Find where the given text appears and provide that cell's center as (X, Y) coordinate. 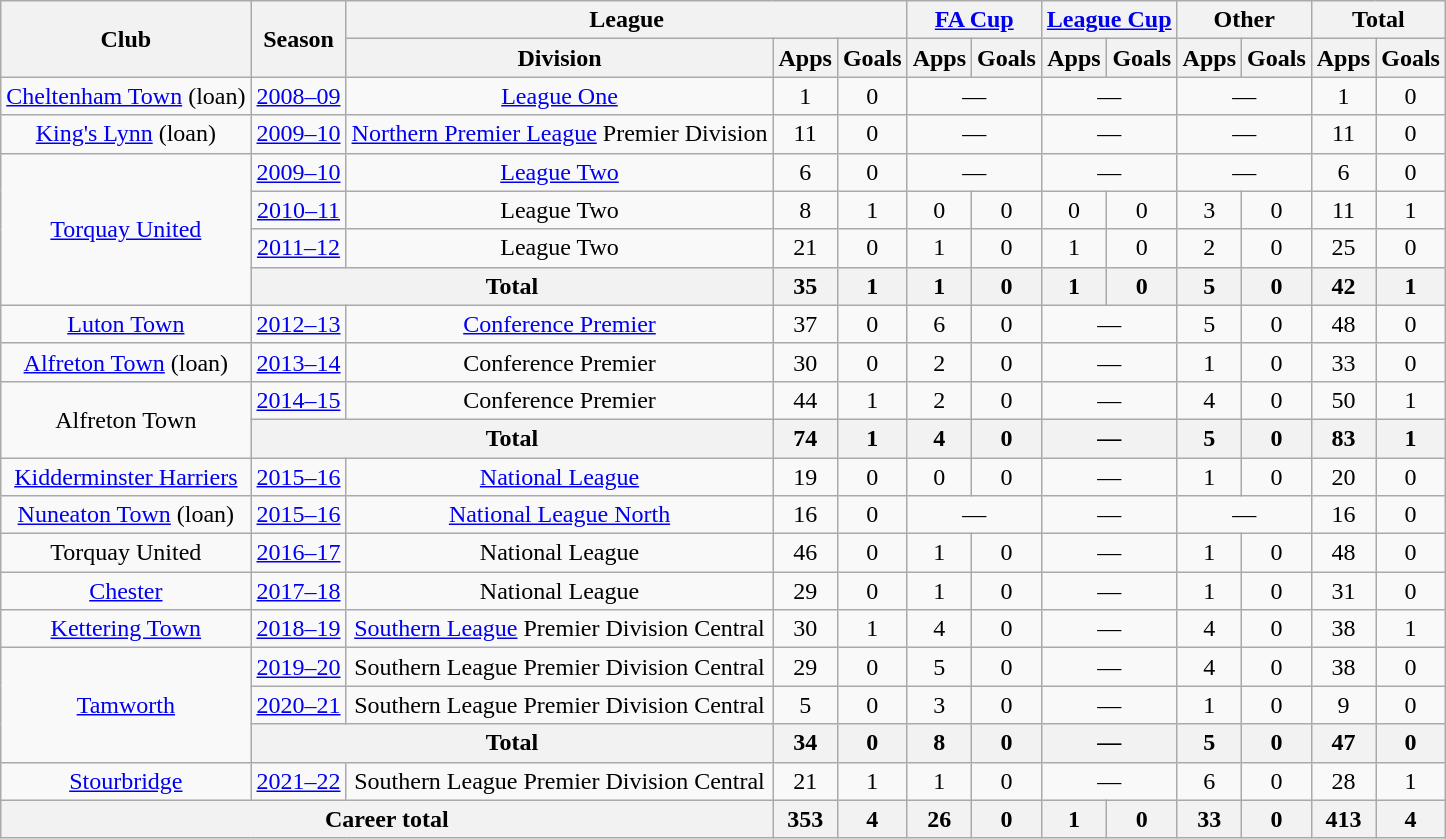
34 (805, 743)
37 (805, 324)
Tamworth (126, 705)
35 (805, 286)
2014–15 (298, 400)
2021–22 (298, 781)
20 (1343, 477)
2020–21 (298, 705)
FA Cup (974, 20)
353 (805, 819)
83 (1343, 438)
74 (805, 438)
Club (126, 39)
National League North (560, 515)
Season (298, 39)
413 (1343, 819)
31 (1343, 591)
28 (1343, 781)
26 (939, 819)
2008–09 (298, 96)
Career total (387, 819)
Division (560, 58)
Northern Premier League Premier Division (560, 134)
2010–11 (298, 210)
Kidderminster Harriers (126, 477)
2011–12 (298, 248)
2013–14 (298, 362)
2017–18 (298, 591)
42 (1343, 286)
Other (1244, 20)
19 (805, 477)
50 (1343, 400)
League (626, 20)
Alfreton Town (loan) (126, 362)
Cheltenham Town (loan) (126, 96)
League Cup (1109, 20)
46 (805, 553)
2012–13 (298, 324)
Chester (126, 591)
2018–19 (298, 629)
Kettering Town (126, 629)
44 (805, 400)
Alfreton Town (126, 419)
Stourbridge (126, 781)
King's Lynn (loan) (126, 134)
9 (1343, 705)
League One (560, 96)
Luton Town (126, 324)
Nuneaton Town (loan) (126, 515)
47 (1343, 743)
25 (1343, 248)
2016–17 (298, 553)
2019–20 (298, 667)
